Scan for the cell matching the given text and deliver its (X, Y) coordinate at center. 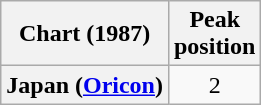
2 (214, 85)
Peakposition (214, 34)
Japan (Oricon) (85, 85)
Chart (1987) (85, 34)
